From the cell containing the given text, extract its center point as (X, Y) coordinate. 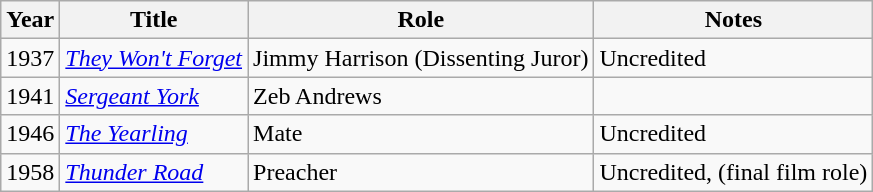
Role (421, 20)
Year (30, 20)
Sergeant York (154, 96)
Title (154, 20)
Jimmy Harrison (Dissenting Juror) (421, 58)
1946 (30, 134)
The Yearling (154, 134)
They Won't Forget (154, 58)
1937 (30, 58)
Preacher (421, 172)
Mate (421, 134)
1958 (30, 172)
Uncredited, (final film role) (734, 172)
1941 (30, 96)
Notes (734, 20)
Thunder Road (154, 172)
Zeb Andrews (421, 96)
